For the text-containing cell, return its midpoint in [X, Y] coordinate format. 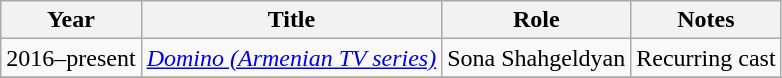
Notes [706, 20]
Sona Shahgeldyan [536, 58]
Role [536, 20]
Year [71, 20]
Domino (Armenian TV series) [292, 58]
Recurring cast [706, 58]
2016–present [71, 58]
Title [292, 20]
